Extract the (x, y) coordinate from the center of the cell holding the provided text.  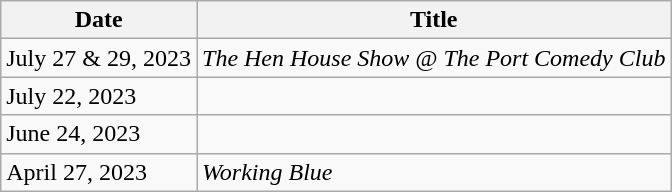
The Hen House Show @ The Port Comedy Club (433, 58)
Title (433, 20)
Working Blue (433, 172)
April 27, 2023 (99, 172)
July 27 & 29, 2023 (99, 58)
June 24, 2023 (99, 134)
Date (99, 20)
July 22, 2023 (99, 96)
